Determine the [x, y] coordinate at the center of the cell enclosing the given text.  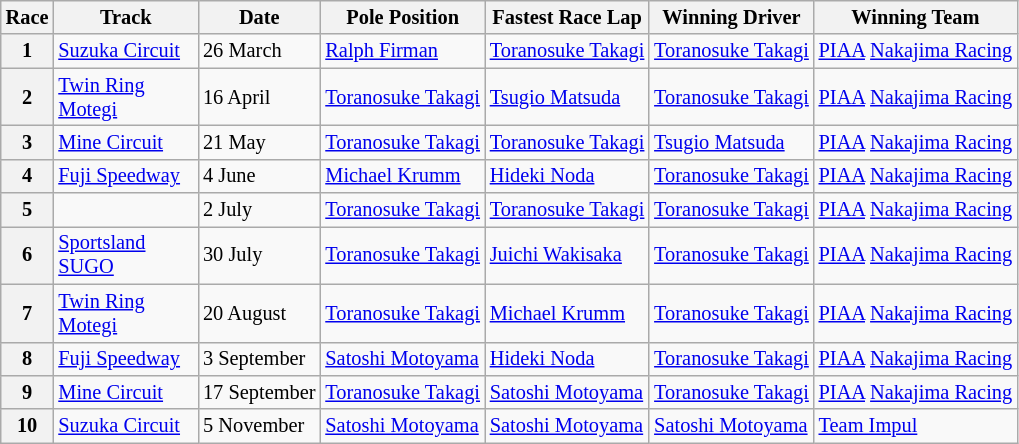
10 [28, 426]
Team Impul [916, 426]
5 November [259, 426]
Ralph Firman [402, 51]
2 [28, 97]
30 July [259, 255]
26 March [259, 51]
21 May [259, 142]
1 [28, 51]
Fastest Race Lap [567, 17]
8 [28, 359]
Track [126, 17]
4 June [259, 176]
Sportsland SUGO [126, 255]
3 September [259, 359]
17 September [259, 392]
20 August [259, 313]
16 April [259, 97]
Race [28, 17]
7 [28, 313]
3 [28, 142]
Pole Position [402, 17]
Juichi Wakisaka [567, 255]
Date [259, 17]
Winning Driver [731, 17]
2 July [259, 210]
6 [28, 255]
9 [28, 392]
5 [28, 210]
Winning Team [916, 17]
4 [28, 176]
